Output the (X, Y) coordinate of the center of the cell containing the given text.  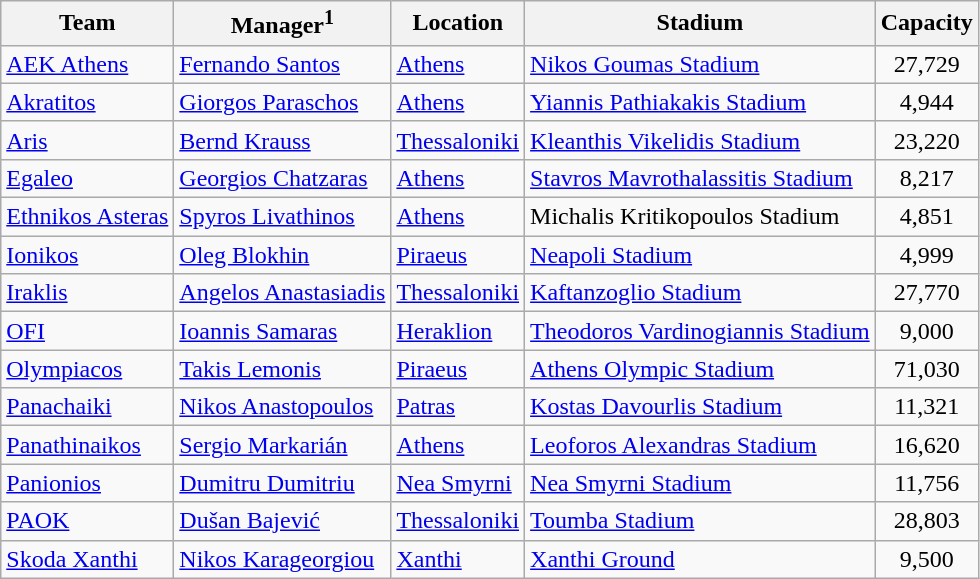
Theodoros Vardinogiannis Stadium (700, 331)
Egaleo (88, 178)
Stavros Mavrothalassitis Stadium (700, 178)
Nikos Karageorgiou (282, 559)
Kaftanzoglio Stadium (700, 293)
Dušan Bajević (282, 521)
9,000 (926, 331)
27,729 (926, 64)
16,620 (926, 445)
4,944 (926, 102)
Toumba Stadium (700, 521)
Panathinaikos (88, 445)
Angelos Anastasiadis (282, 293)
Giorgos Paraschos (282, 102)
8,217 (926, 178)
71,030 (926, 369)
Capacity (926, 24)
Sergio Markarián (282, 445)
Ionikos (88, 255)
Iraklis (88, 293)
Xanthi Ground (700, 559)
Nikos Goumas Stadium (700, 64)
Ethnikos Asteras (88, 217)
Xanthi (458, 559)
Kostas Davourlis Stadium (700, 407)
Nea Smyrni (458, 483)
Panionios (88, 483)
11,756 (926, 483)
9,500 (926, 559)
Fernando Santos (282, 64)
AEK Athens (88, 64)
Patras (458, 407)
OFI (88, 331)
Oleg Blokhin (282, 255)
PAOK (88, 521)
Olympiacos (88, 369)
Neapoli Stadium (700, 255)
Heraklion (458, 331)
28,803 (926, 521)
23,220 (926, 140)
Skoda Xanthi (88, 559)
27,770 (926, 293)
Michalis Kritikopoulos Stadium (700, 217)
Spyros Livathinos (282, 217)
Akratitos (88, 102)
4,999 (926, 255)
11,321 (926, 407)
Manager1 (282, 24)
Stadium (700, 24)
4,851 (926, 217)
Location (458, 24)
Leoforos Alexandras Stadium (700, 445)
Takis Lemonis (282, 369)
Nikos Anastopoulos (282, 407)
Team (88, 24)
Aris (88, 140)
Bernd Krauss (282, 140)
Georgios Chatzaras (282, 178)
Yiannis Pathiakakis Stadium (700, 102)
Nea Smyrni Stadium (700, 483)
Ioannis Samaras (282, 331)
Kleanthis Vikelidis Stadium (700, 140)
Dumitru Dumitriu (282, 483)
Panachaiki (88, 407)
Athens Olympic Stadium (700, 369)
